Pinpoint the cell where the given text exists, returning its (x, y) midpoint coordinate. 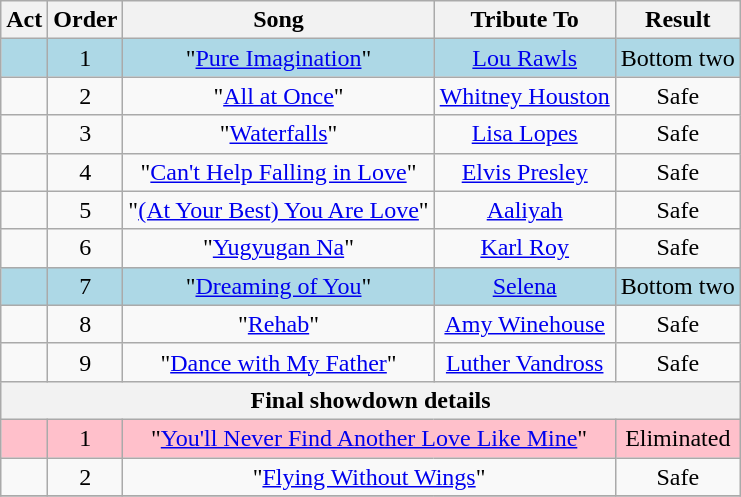
Karl Roy (524, 248)
Lisa Lopes (524, 134)
9 (86, 362)
"Pure Imagination" (278, 58)
Whitney Houston (524, 96)
Final showdown details (371, 400)
Amy Winehouse (524, 324)
Order (86, 20)
4 (86, 172)
Selena (524, 286)
Lou Rawls (524, 58)
"Waterfalls" (278, 134)
Luther Vandross (524, 362)
"Flying Without Wings" (369, 477)
"Rehab" (278, 324)
"All at Once" (278, 96)
Result (678, 20)
"Dance with My Father" (278, 362)
8 (86, 324)
Elvis Presley (524, 172)
"Yugyugan Na" (278, 248)
7 (86, 286)
5 (86, 210)
Aaliyah (524, 210)
Tribute To (524, 20)
Song (278, 20)
"You'll Never Find Another Love Like Mine" (369, 438)
6 (86, 248)
"Can't Help Falling in Love" (278, 172)
Eliminated (678, 438)
"Dreaming of You" (278, 286)
"(At Your Best) You Are Love" (278, 210)
Act (24, 20)
3 (86, 134)
